Locate the cell with the specified text and output its (x, y) center coordinate. 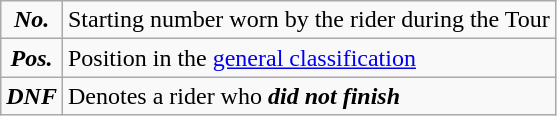
DNF (32, 96)
Denotes a rider who did not finish (308, 96)
Pos. (32, 58)
No. (32, 20)
Position in the general classification (308, 58)
Starting number worn by the rider during the Tour (308, 20)
